Provide the [X, Y] coordinate of the cell's center where the given text is located.  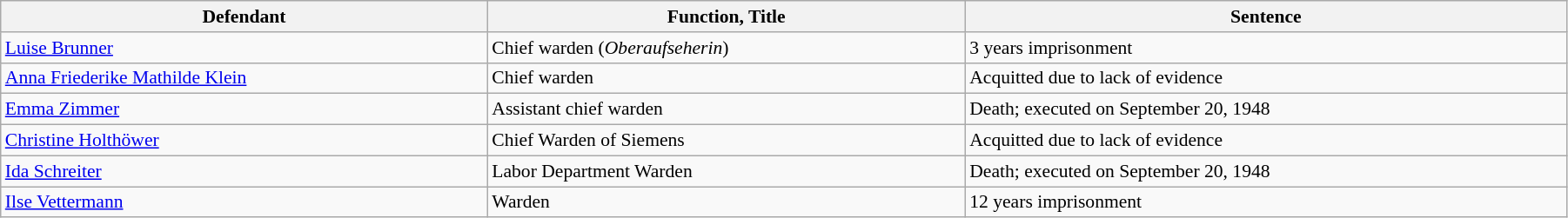
Sentence [1265, 17]
Chief Warden of Siemens [726, 141]
Emma Zimmer [244, 109]
Anna Friederike Mathilde Klein [244, 78]
Assistant chief warden [726, 109]
3 years imprisonment [1265, 48]
Luise Brunner [244, 48]
12 years imprisonment [1265, 202]
Chief warden (Oberaufseherin) [726, 48]
Labor Department Warden [726, 171]
Ilse Vettermann [244, 202]
Chief warden [726, 78]
Ida Schreiter [244, 171]
Defendant [244, 17]
Christine Holthöwer [244, 141]
Warden [726, 202]
Function, Title [726, 17]
